Search for the cell housing the specified text and yield its (X, Y) center coordinate. 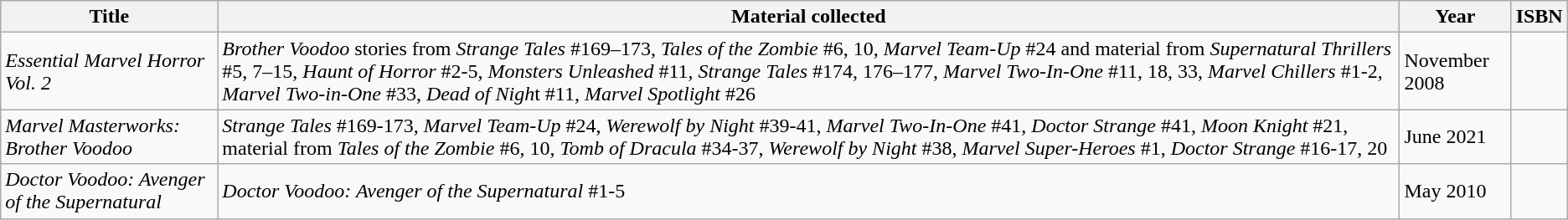
Doctor Voodoo: Avenger of the Supernatural (109, 191)
ISBN (1540, 17)
Title (109, 17)
Marvel Masterworks: Brother Voodoo (109, 137)
Material collected (809, 17)
Essential Marvel Horror Vol. 2 (109, 71)
November 2008 (1456, 71)
June 2021 (1456, 137)
Doctor Voodoo: Avenger of the Supernatural #1-5 (809, 191)
May 2010 (1456, 191)
Year (1456, 17)
